Pinpoint the cell where the given text exists, returning its (x, y) midpoint coordinate. 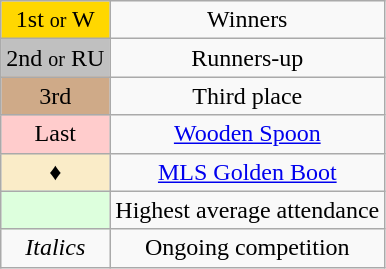
Runners-up (248, 58)
Ongoing competition (248, 248)
3rd (56, 96)
2nd or RU (56, 58)
MLS Golden Boot (248, 172)
1st or W (56, 20)
♦ (56, 172)
Highest average attendance (248, 210)
Wooden Spoon (248, 134)
Last (56, 134)
Winners (248, 20)
Italics (56, 248)
Third place (248, 96)
